Detect which cell encompasses the target text, then output its (X, Y) center coordinate. 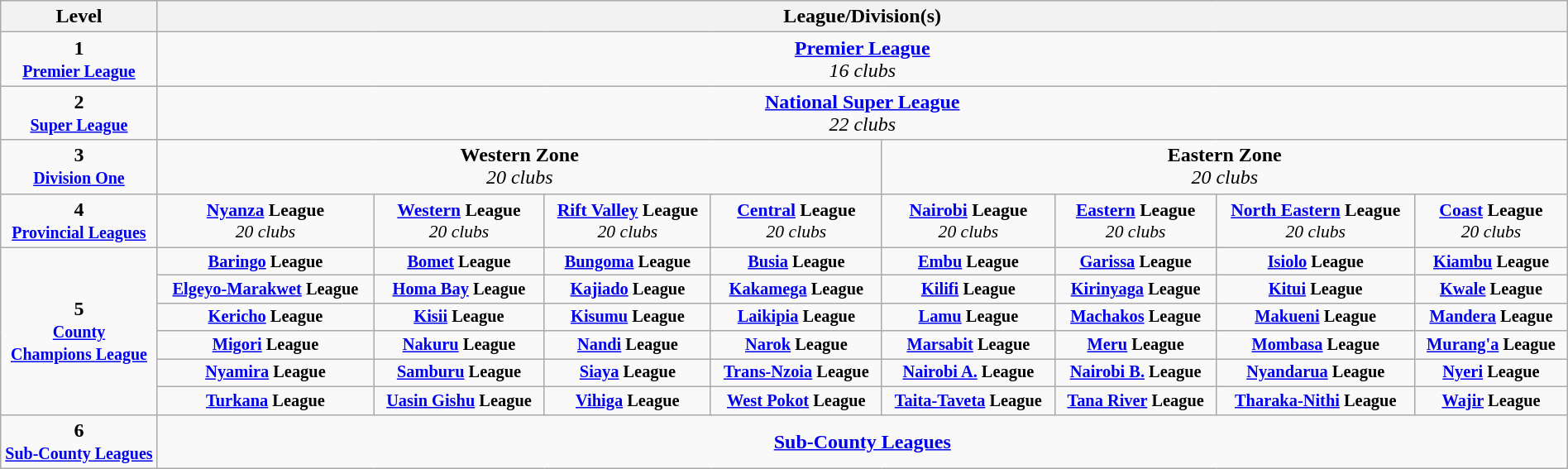
Kilifi League (968, 290)
Nyanza League20 clubs (265, 220)
Uasin Gishu League (460, 400)
Migori League (265, 345)
Kiambu League (1492, 261)
Bomet League (460, 261)
Garissa League (1136, 261)
Vihiga League (627, 400)
Murang'a League (1492, 345)
Nyamira League (265, 373)
Siaya League (627, 373)
Makueni League (1316, 317)
Kwale League (1492, 290)
Baringo League (265, 261)
Eastern League20 clubs (1136, 220)
Taita-Taveta League (968, 400)
Machakos League (1136, 317)
Level (79, 17)
Eastern Zone20 clubs (1224, 167)
Kirinyaga League (1136, 290)
Western Zone20 clubs (519, 167)
Lamu League (968, 317)
Samburu League (460, 373)
Kitui League (1316, 290)
Mombasa League (1316, 345)
Coast League20 clubs (1492, 220)
Nakuru League (460, 345)
Kisii League (460, 317)
3Division One (79, 167)
Trans-Nzoia League (796, 373)
Mandera League (1492, 317)
2Super League (79, 112)
National Super League22 clubs (862, 112)
Rift Valley League20 clubs (627, 220)
Nyeri League (1492, 373)
Kajiado League (627, 290)
Turkana League (265, 400)
Nandi League (627, 345)
Central League20 clubs (796, 220)
6Sub-County Leagues (79, 442)
Meru League (1136, 345)
Nairobi League20 clubs (968, 220)
Tharaka-Nithi League (1316, 400)
1Premier League (79, 60)
Marsabit League (968, 345)
Sub-County Leagues (862, 442)
Bungoma League (627, 261)
Tana River League (1136, 400)
Western League20 clubs (460, 220)
Nyandarua League (1316, 373)
West Pokot League (796, 400)
Kisumu League (627, 317)
Elgeyo-Marakwet League (265, 290)
Embu League (968, 261)
Nairobi A. League (968, 373)
Narok League (796, 345)
League/Division(s) (862, 17)
4Provincial Leagues (79, 220)
Homa Bay League (460, 290)
Kericho League (265, 317)
Laikipia League (796, 317)
North Eastern League20 clubs (1316, 220)
Nairobi B. League (1136, 373)
5CountyChampions League (79, 331)
Premier League16 clubs (862, 60)
Isiolo League (1316, 261)
Wajir League (1492, 400)
Kakamega League (796, 290)
Busia League (796, 261)
